Locate the cell with the specified text and output its [x, y] center coordinate. 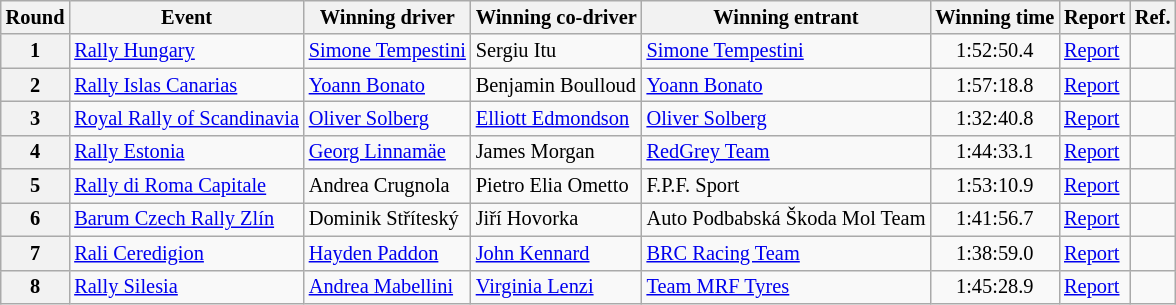
Barum Czech Rally Zlín [186, 219]
Winning entrant [786, 17]
Event [186, 17]
1:32:40.8 [994, 118]
Sergiu Itu [556, 51]
1 [36, 51]
Winning co-driver [556, 17]
Andrea Mabellini [388, 287]
Rally Estonia [186, 152]
Rally Silesia [186, 287]
Winning driver [388, 17]
2 [36, 85]
Pietro Elia Ometto [556, 186]
Jiří Hovorka [556, 219]
John Kennard [556, 253]
8 [36, 287]
7 [36, 253]
4 [36, 152]
1:52:50.4 [994, 51]
Elliott Edmondson [556, 118]
Virginia Lenzi [556, 287]
Auto Podbabská Škoda Mol Team [786, 219]
Hayden Paddon [388, 253]
1:53:10.9 [994, 186]
F.P.F. Sport [786, 186]
1:45:28.9 [994, 287]
Ref. [1152, 17]
James Morgan [556, 152]
1:41:56.7 [994, 219]
Royal Rally of Scandinavia [186, 118]
1:57:18.8 [994, 85]
Rally di Roma Capitale [186, 186]
6 [36, 219]
Team MRF Tyres [786, 287]
Rally Hungary [186, 51]
1:44:33.1 [994, 152]
Rali Ceredigion [186, 253]
RedGrey Team [786, 152]
Winning time [994, 17]
Rally Islas Canarias [186, 85]
BRC Racing Team [786, 253]
3 [36, 118]
Georg Linnamäe [388, 152]
5 [36, 186]
Round [36, 17]
Dominik Stříteský [388, 219]
Benjamin Boulloud [556, 85]
Andrea Crugnola [388, 186]
1:38:59.0 [994, 253]
